Locate the cell with the specified text and output its (X, Y) center coordinate. 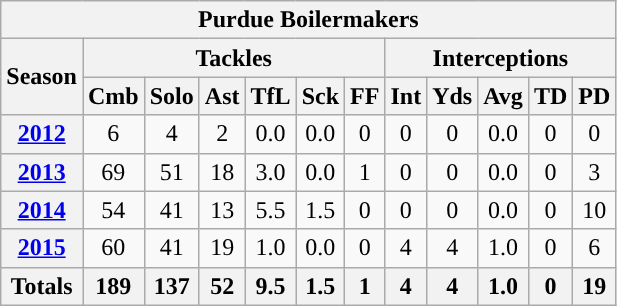
PD (594, 96)
189 (113, 286)
60 (113, 248)
54 (113, 210)
3 (594, 172)
Interceptions (500, 58)
Tackles (233, 58)
TD (550, 96)
2014 (42, 210)
2 (222, 134)
13 (222, 210)
10 (594, 210)
Sck (320, 96)
Purdue Boilermakers (308, 20)
18 (222, 172)
5.5 (270, 210)
Ast (222, 96)
52 (222, 286)
Int (406, 96)
Solo (172, 96)
Totals (42, 286)
51 (172, 172)
2012 (42, 134)
Yds (452, 96)
69 (113, 172)
3.0 (270, 172)
2015 (42, 248)
Season (42, 77)
FF (365, 96)
Avg (504, 96)
9.5 (270, 286)
2013 (42, 172)
137 (172, 286)
Cmb (113, 96)
TfL (270, 96)
